Search for the cell housing the specified text and yield its (x, y) center coordinate. 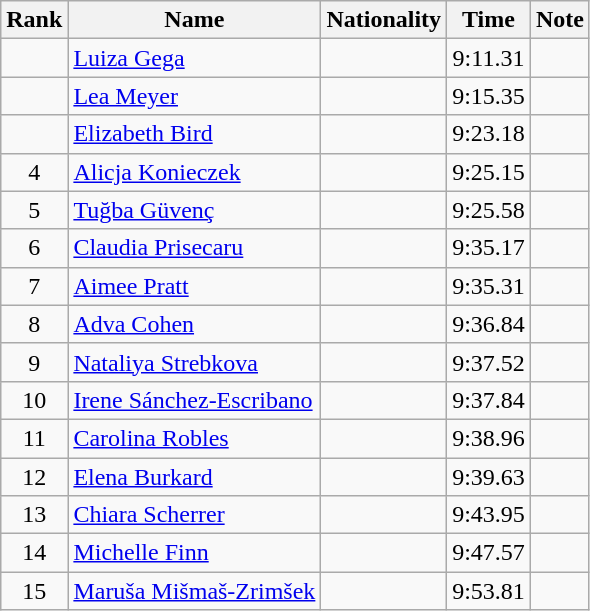
6 (34, 248)
12 (34, 477)
9:25.15 (489, 172)
Lea Meyer (194, 96)
Luiza Gega (194, 58)
Michelle Finn (194, 553)
9:11.31 (489, 58)
Elizabeth Bird (194, 134)
Alicja Konieczek (194, 172)
5 (34, 210)
13 (34, 515)
Irene Sánchez-Escribano (194, 400)
Carolina Robles (194, 438)
9:35.31 (489, 286)
9:37.84 (489, 400)
Aimee Pratt (194, 286)
Elena Burkard (194, 477)
9:25.58 (489, 210)
Tuğba Güvenç (194, 210)
Adva Cohen (194, 324)
9:38.96 (489, 438)
9:43.95 (489, 515)
Name (194, 20)
9:37.52 (489, 362)
Nationality (384, 20)
9:35.17 (489, 248)
15 (34, 591)
8 (34, 324)
9:53.81 (489, 591)
Claudia Prisecaru (194, 248)
Rank (34, 20)
9:15.35 (489, 96)
9:39.63 (489, 477)
Nataliya Strebkova (194, 362)
10 (34, 400)
14 (34, 553)
Note (560, 20)
9:36.84 (489, 324)
Maruša Mišmaš-Zrimšek (194, 591)
11 (34, 438)
9:47.57 (489, 553)
Chiara Scherrer (194, 515)
4 (34, 172)
Time (489, 20)
7 (34, 286)
9 (34, 362)
9:23.18 (489, 134)
